Search for the cell housing the specified text and yield its [x, y] center coordinate. 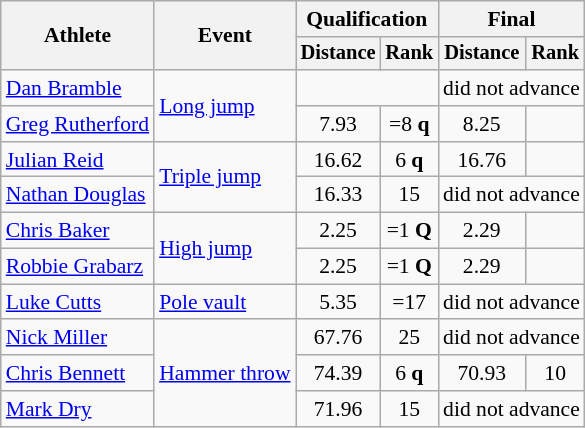
Chris Baker [78, 231]
16.62 [338, 160]
8.25 [482, 124]
74.39 [338, 373]
Qualification [367, 19]
High jump [224, 248]
Mark Dry [78, 409]
16.33 [338, 195]
Athlete [78, 36]
Long jump [224, 106]
5.35 [338, 302]
Robbie Grabarz [78, 267]
67.76 [338, 338]
Nathan Douglas [78, 195]
Final [512, 19]
25 [409, 338]
Pole vault [224, 302]
Event [224, 36]
Hammer throw [224, 374]
Luke Cutts [78, 302]
70.93 [482, 373]
Julian Reid [78, 160]
71.96 [338, 409]
Dan Bramble [78, 88]
=8 q [409, 124]
Nick Miller [78, 338]
16.76 [482, 160]
=17 [409, 302]
Triple jump [224, 178]
Greg Rutherford [78, 124]
10 [554, 373]
7.93 [338, 124]
Chris Bennett [78, 373]
